From the cell containing the given text, extract its center point as [x, y] coordinate. 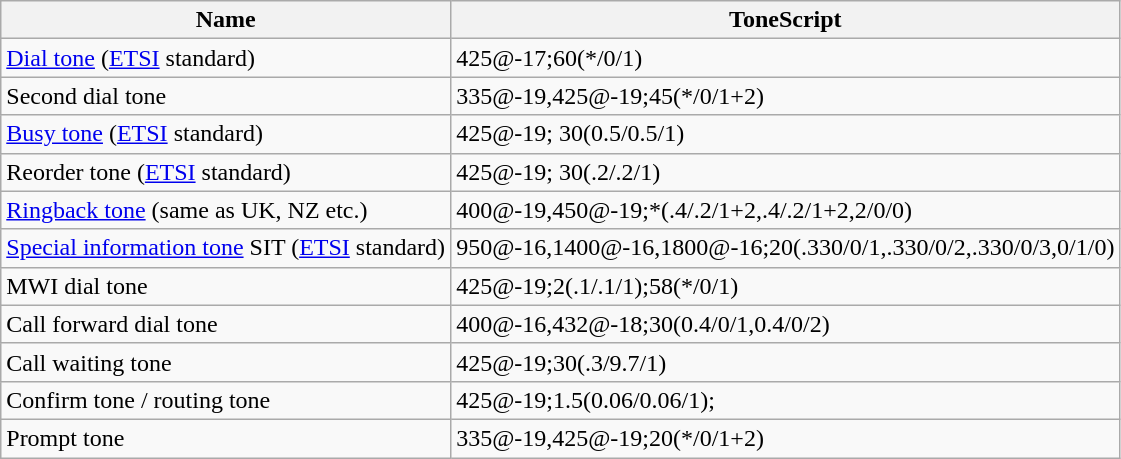
425@-19; 30(.2/.2/1) [786, 172]
Dial tone (ETSI standard) [226, 58]
Call waiting tone [226, 362]
MWI dial tone [226, 286]
Second dial tone [226, 96]
425@-19;30(.3/9.7/1) [786, 362]
Reorder tone (ETSI standard) [226, 172]
Ringback tone (same as UK, NZ etc.) [226, 210]
Confirm tone / routing tone [226, 400]
335@-19,425@-19;45(*/0/1+2) [786, 96]
Busy tone (ETSI standard) [226, 134]
950@-16,1400@-16,1800@-16;20(.330/0/1,.330/0/2,.330/0/3,0/1/0) [786, 248]
Prompt tone [226, 438]
Call forward dial tone [226, 324]
425@-19;2(.1/.1/1);58(*/0/1) [786, 286]
425@-17;60(*/0/1) [786, 58]
335@-19,425@-19;20(*/0/1+2) [786, 438]
ToneScript [786, 20]
425@-19;1.5(0.06/0.06/1); [786, 400]
400@-16,432@-18;30(0.4/0/1,0.4/0/2) [786, 324]
Name [226, 20]
425@-19; 30(0.5/0.5/1) [786, 134]
400@-19,450@-19;*(.4/.2/1+2,.4/.2/1+2,2/0/0) [786, 210]
Special information tone SIT (ETSI standard) [226, 248]
